Provide the [x, y] coordinate of the cell's center where the given text is located.  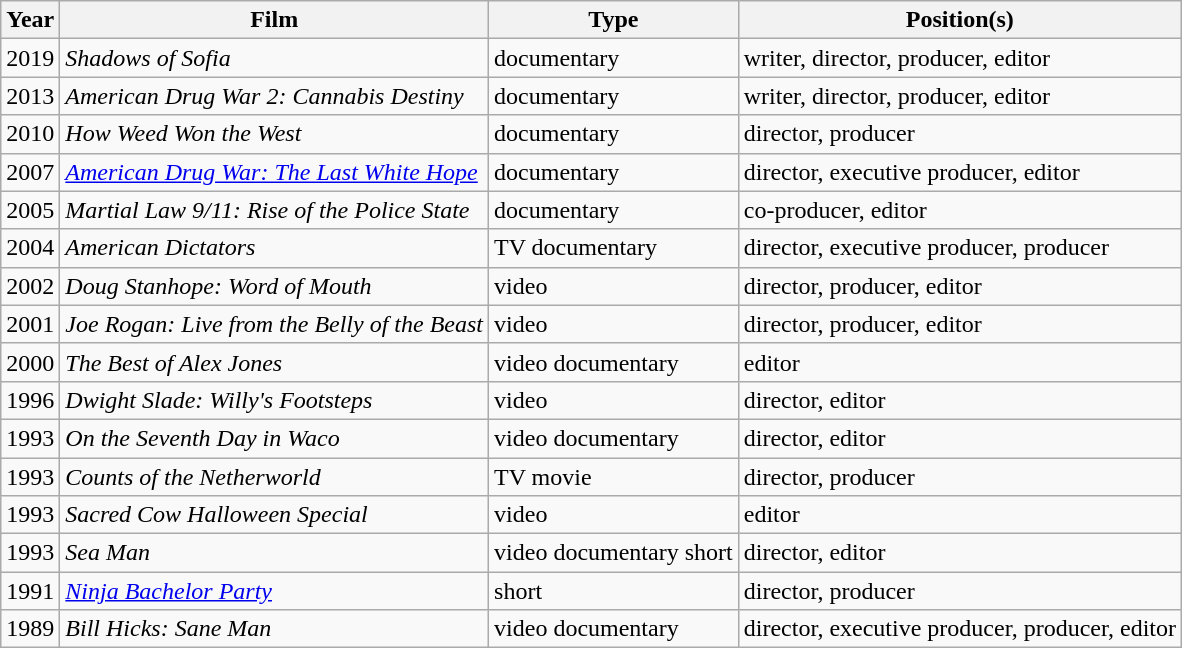
On the Seventh Day in Waco [274, 438]
Sacred Cow Halloween Special [274, 515]
Martial Law 9/11: Rise of the Police State [274, 210]
1991 [30, 591]
Shadows of Sofia [274, 58]
Doug Stanhope: Word of Mouth [274, 286]
1989 [30, 629]
Ninja Bachelor Party [274, 591]
video documentary short [614, 553]
Counts of the Netherworld [274, 477]
director, executive producer, producer [960, 248]
How Weed Won the West [274, 134]
The Best of Alex Jones [274, 362]
2000 [30, 362]
director, executive producer, editor [960, 172]
TV movie [614, 477]
short [614, 591]
American Dictators [274, 248]
Type [614, 20]
co-producer, editor [960, 210]
American Drug War: The Last White Hope [274, 172]
Joe Rogan: Live from the Belly of the Beast [274, 324]
2004 [30, 248]
2019 [30, 58]
Film [274, 20]
2010 [30, 134]
2002 [30, 286]
2005 [30, 210]
TV documentary [614, 248]
Year [30, 20]
2013 [30, 96]
Sea Man [274, 553]
American Drug War 2: Cannabis Destiny [274, 96]
2001 [30, 324]
Position(s) [960, 20]
1996 [30, 400]
2007 [30, 172]
Bill Hicks: Sane Man [274, 629]
Dwight Slade: Willy's Footsteps [274, 400]
director, executive producer, producer, editor [960, 629]
